Return (x, y) of the center of cell containing provided text 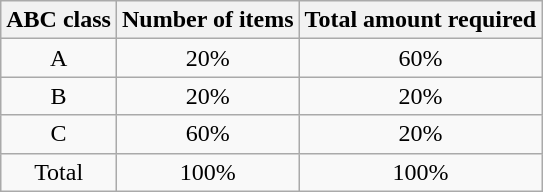
A (59, 58)
Total amount required (420, 20)
Total (59, 172)
ABC class (59, 20)
C (59, 134)
Number of items (208, 20)
B (59, 96)
